Pinpoint the cell where the given text exists, returning its (X, Y) midpoint coordinate. 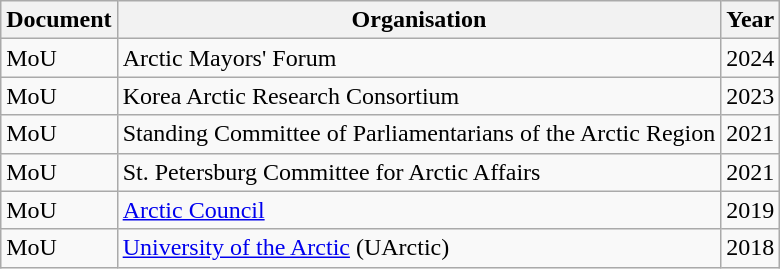
St. Petersburg Committee for Arctic Affairs (419, 172)
2023 (750, 96)
Year (750, 20)
2019 (750, 210)
Document (59, 20)
Arctic Mayors' Forum (419, 58)
University of the Arctic (UArctic) (419, 248)
2018 (750, 248)
Organisation (419, 20)
2024 (750, 58)
Arctic Council (419, 210)
Korea Arctic Research Consortium (419, 96)
Standing Committee of Parliamentarians of the Arctic Region (419, 134)
